Capture the cell that displays the provided text and extract its [X, Y] central coordinate. 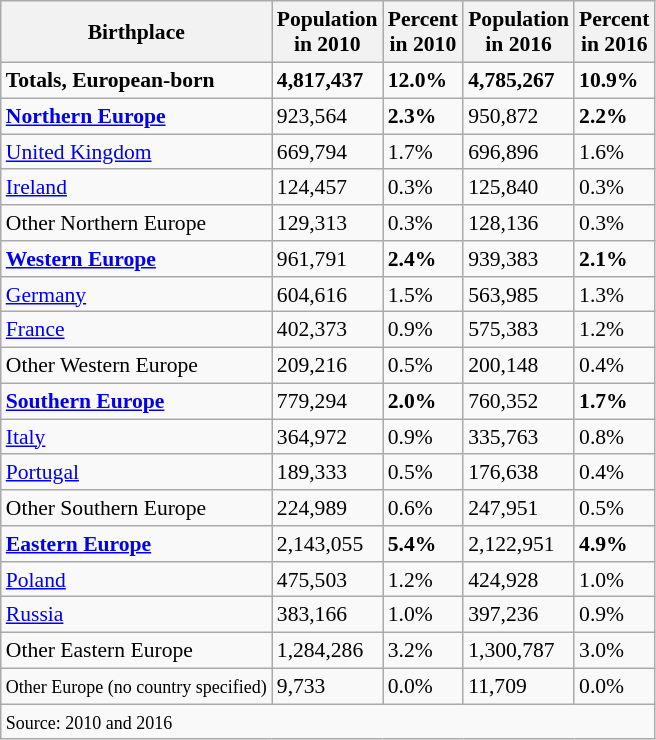
1.5% [423, 294]
224,989 [328, 508]
4.9% [614, 544]
4,817,437 [328, 80]
Poland [136, 579]
Other Northern Europe [136, 223]
397,236 [518, 615]
Other Eastern Europe [136, 650]
950,872 [518, 116]
Totals, European-born [136, 80]
Southern Europe [136, 401]
939,383 [518, 259]
779,294 [328, 401]
France [136, 330]
3.0% [614, 650]
923,564 [328, 116]
1.3% [614, 294]
475,503 [328, 579]
402,373 [328, 330]
Portugal [136, 472]
Northern Europe [136, 116]
2.4% [423, 259]
Other Southern Europe [136, 508]
189,333 [328, 472]
1.6% [614, 152]
604,616 [328, 294]
Western Europe [136, 259]
3.2% [423, 650]
125,840 [518, 187]
124,457 [328, 187]
1,284,286 [328, 650]
2,122,951 [518, 544]
128,136 [518, 223]
12.0% [423, 80]
5.4% [423, 544]
9,733 [328, 686]
Populationin 2010 [328, 32]
2,143,055 [328, 544]
424,928 [518, 579]
Ireland [136, 187]
Percentin 2016 [614, 32]
129,313 [328, 223]
Populationin 2016 [518, 32]
Germany [136, 294]
United Kingdom [136, 152]
10.9% [614, 80]
4,785,267 [518, 80]
Russia [136, 615]
200,148 [518, 365]
Eastern Europe [136, 544]
209,216 [328, 365]
383,166 [328, 615]
760,352 [518, 401]
2.0% [423, 401]
696,896 [518, 152]
364,972 [328, 437]
11,709 [518, 686]
335,763 [518, 437]
Percentin 2010 [423, 32]
247,951 [518, 508]
Source: 2010 and 2016 [328, 722]
176,638 [518, 472]
Birthplace [136, 32]
Italy [136, 437]
Other Europe (no country specified) [136, 686]
961,791 [328, 259]
2.3% [423, 116]
0.8% [614, 437]
669,794 [328, 152]
1,300,787 [518, 650]
Other Western Europe [136, 365]
0.6% [423, 508]
575,383 [518, 330]
563,985 [518, 294]
2.2% [614, 116]
2.1% [614, 259]
